Provide the (x, y) coordinate of the cell's center where the given text is located.  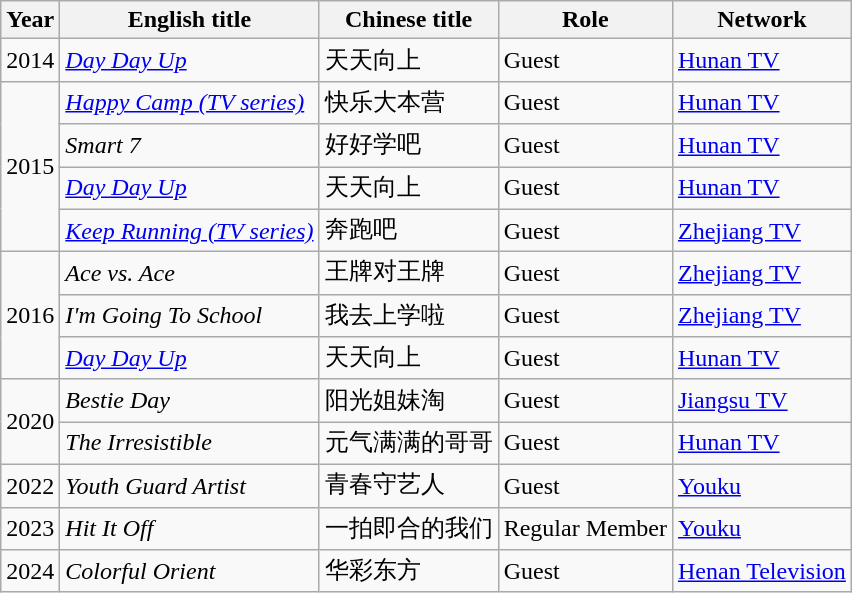
2023 (30, 528)
Keep Running (TV series) (190, 230)
好好学吧 (408, 146)
华彩东方 (408, 572)
阳光姐妹淘 (408, 400)
Role (585, 20)
Ace vs. Ace (190, 274)
2022 (30, 486)
Bestie Day (190, 400)
Happy Camp (TV series) (190, 102)
2020 (30, 422)
Colorful Orient (190, 572)
Year (30, 20)
元气满满的哥哥 (408, 444)
The Irresistible (190, 444)
快乐大本营 (408, 102)
Chinese title (408, 20)
2014 (30, 60)
Hit It Off (190, 528)
一拍即合的我们 (408, 528)
English title (190, 20)
2024 (30, 572)
王牌对王牌 (408, 274)
Youth Guard Artist (190, 486)
青春守艺人 (408, 486)
Jiangsu TV (762, 400)
Smart 7 (190, 146)
我去上学啦 (408, 316)
Network (762, 20)
2015 (30, 166)
2016 (30, 316)
I'm Going To School (190, 316)
奔跑吧 (408, 230)
Regular Member (585, 528)
Henan Television (762, 572)
